Pinpoint the cell where the given text exists, returning its [x, y] midpoint coordinate. 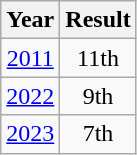
Year [30, 20]
2023 [30, 134]
7th [98, 134]
11th [98, 58]
2022 [30, 96]
2011 [30, 58]
9th [98, 96]
Result [98, 20]
